Return the (x, y) coordinate for the center point of the cell that contains the specified text.  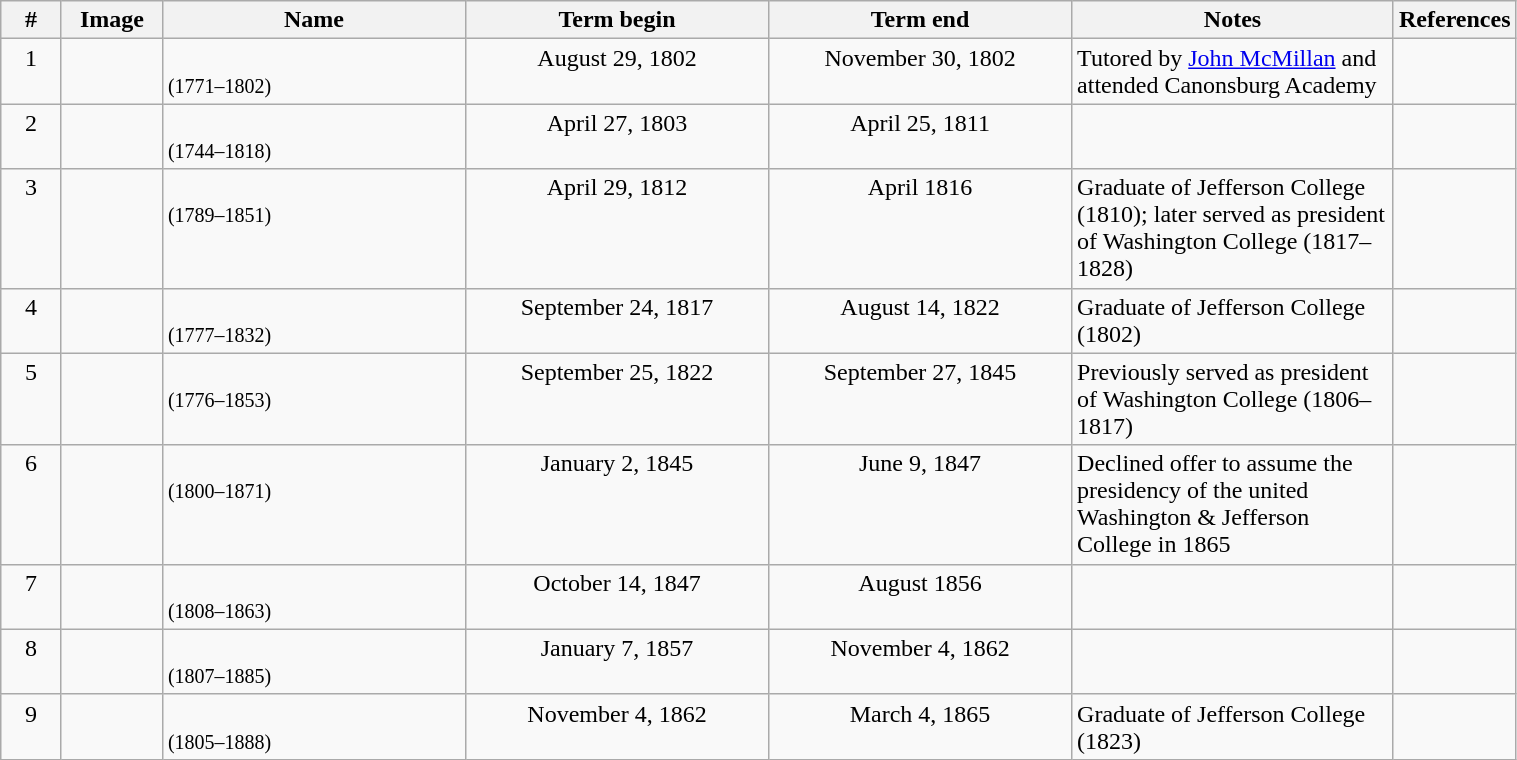
September 24, 1817 (616, 320)
8 (32, 662)
April 1816 (920, 228)
Term begin (616, 20)
(1776–1853) (314, 399)
Graduate of Jefferson College (1802) (1233, 320)
3 (32, 228)
August 29, 1802 (616, 72)
Term end (920, 20)
(1789–1851) (314, 228)
September 25, 1822 (616, 399)
June 9, 1847 (920, 504)
Tutored by John McMillan and attended Canonsburg Academy (1233, 72)
November 30, 1802 (920, 72)
6 (32, 504)
7 (32, 596)
August 14, 1822 (920, 320)
(1744–1818) (314, 136)
(1805–1888) (314, 726)
April 25, 1811 (920, 136)
September 27, 1845 (920, 399)
(1807–1885) (314, 662)
Notes (1233, 20)
Graduate of Jefferson College (1823) (1233, 726)
Name (314, 20)
October 14, 1847 (616, 596)
4 (32, 320)
(1777–1832) (314, 320)
(1771–1802) (314, 72)
# (32, 20)
Previously served as president of Washington College (1806–1817) (1233, 399)
August 1856 (920, 596)
9 (32, 726)
5 (32, 399)
(1800–1871) (314, 504)
2 (32, 136)
March 4, 1865 (920, 726)
April 29, 1812 (616, 228)
January 2, 1845 (616, 504)
Declined offer to assume the presidency of the united Washington & Jefferson College in 1865 (1233, 504)
(1808–1863) (314, 596)
April 27, 1803 (616, 136)
Image (112, 20)
1 (32, 72)
Graduate of Jefferson College (1810); later served as president of Washington College (1817–1828) (1233, 228)
January 7, 1857 (616, 662)
References (1454, 20)
